Provide the (X, Y) coordinate of the cell's center where the given text is located.  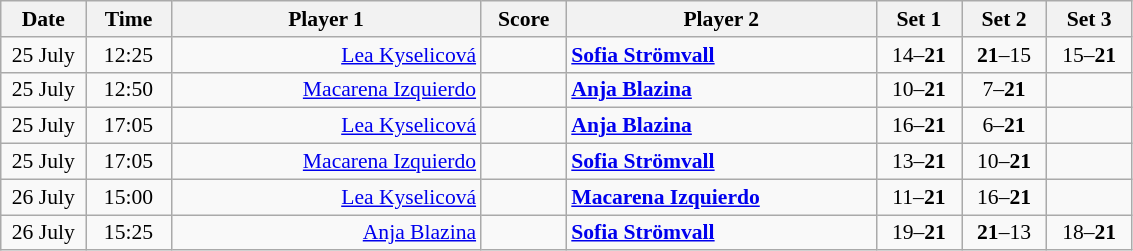
Time (128, 19)
19–21 (918, 233)
Set 1 (918, 19)
12:25 (128, 55)
6–21 (1004, 126)
Set 2 (1004, 19)
21–15 (1004, 55)
11–21 (918, 197)
Score (524, 19)
7–21 (1004, 90)
12:50 (128, 90)
15:00 (128, 197)
14–21 (918, 55)
Set 3 (1090, 19)
Date (44, 19)
15:25 (128, 233)
Player 2 (721, 19)
15–21 (1090, 55)
13–21 (918, 162)
Player 1 (326, 19)
18–21 (1090, 233)
21–13 (1004, 233)
